Locate the cell with the specified text and output its [x, y] center coordinate. 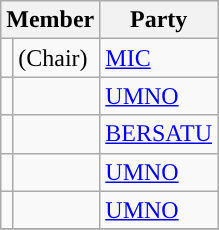
MIC [159, 58]
BERSATU [159, 134]
Member [50, 20]
Party [159, 20]
(Chair) [56, 58]
